Identify which cell holds the provided text, then report its [x, y] central coordinate. 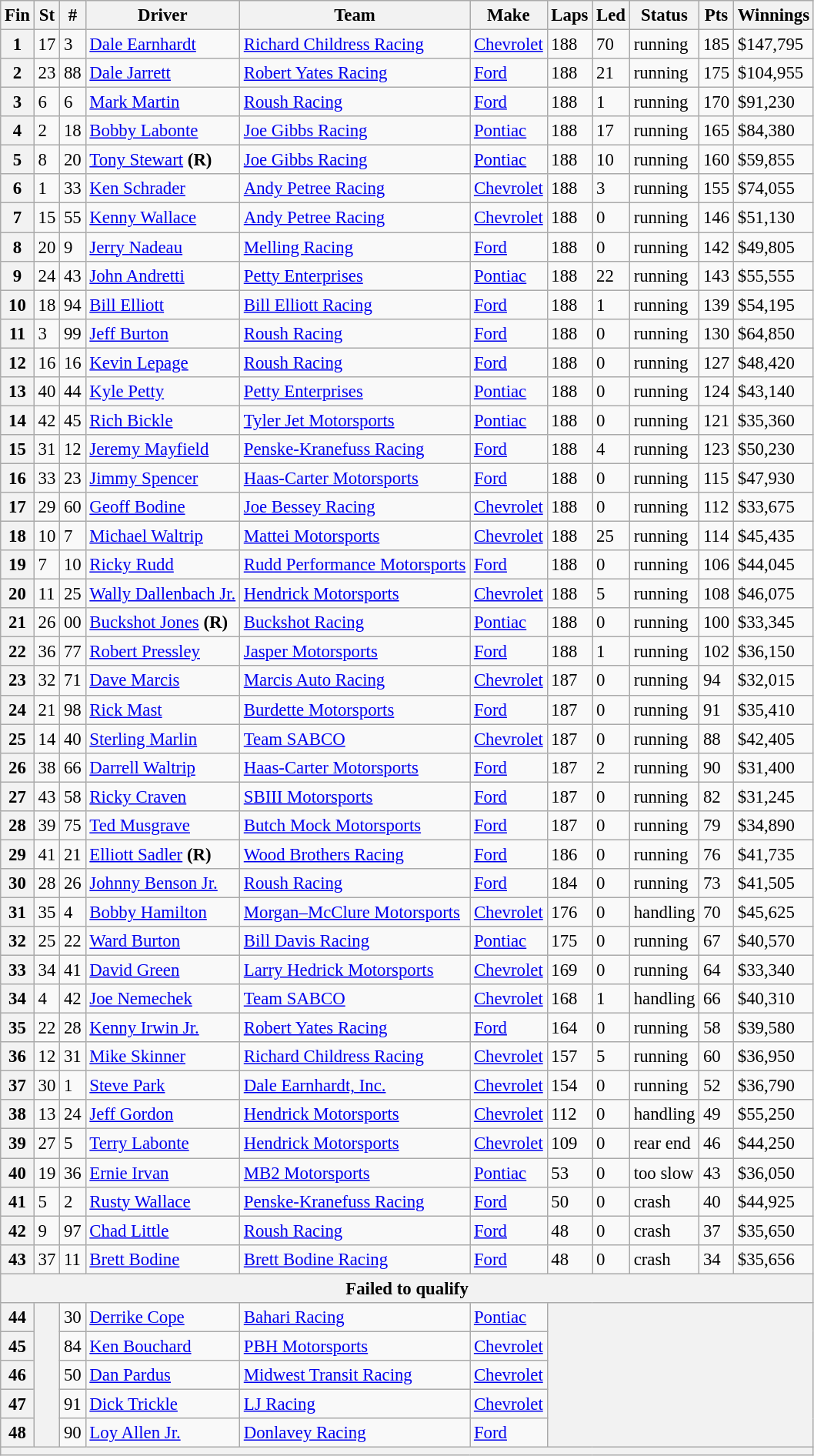
165 [717, 131]
rear end [664, 1144]
Status [664, 15]
# [72, 15]
Jeff Gordon [162, 1115]
Brett Bodine Racing [354, 1259]
157 [569, 1057]
$55,250 [773, 1115]
Tyler Jet Motorsports [354, 420]
St [46, 15]
Dick Trickle [162, 1404]
121 [717, 420]
$54,195 [773, 305]
Ted Musgrave [162, 826]
Derrike Cope [162, 1317]
PBH Motorsports [354, 1346]
170 [717, 102]
Mike Skinner [162, 1057]
Mattei Motorsports [354, 536]
Larry Hedrick Motorsports [354, 970]
Dale Earnhardt, Inc. [354, 1086]
Steve Park [162, 1086]
$33,340 [773, 970]
MB2 Motorsports [354, 1173]
Jimmy Spencer [162, 478]
160 [717, 160]
John Andretti [162, 276]
$31,245 [773, 796]
Bill Elliott [162, 305]
$50,230 [773, 449]
Fin [18, 15]
$64,850 [773, 333]
$91,230 [773, 102]
Loy Allen Jr. [162, 1433]
154 [569, 1086]
Ricky Rudd [162, 565]
Led [611, 15]
98 [72, 710]
164 [569, 1028]
76 [717, 854]
Rick Mast [162, 710]
84 [72, 1346]
Jerry Nadeau [162, 247]
Bill Elliott Racing [354, 305]
$147,795 [773, 45]
Kevin Lepage [162, 362]
Terry Labonte [162, 1144]
Geoff Bodine [162, 507]
$41,505 [773, 883]
Elliott Sadler (R) [162, 854]
109 [569, 1144]
Morgan–McClure Motorsports [354, 912]
$47,930 [773, 478]
100 [717, 623]
Robert Pressley [162, 652]
$42,405 [773, 739]
108 [717, 594]
00 [72, 623]
Kenny Wallace [162, 218]
Kenny Irwin Jr. [162, 1028]
$41,735 [773, 854]
$31,400 [773, 767]
142 [717, 247]
David Green [162, 970]
Rudd Performance Motorsports [354, 565]
99 [72, 333]
Laps [569, 15]
97 [72, 1231]
Driver [162, 15]
Dale Jarrett [162, 73]
73 [717, 883]
77 [72, 652]
79 [717, 826]
Chad Little [162, 1231]
115 [717, 478]
Ricky Craven [162, 796]
Team [354, 15]
Tony Stewart (R) [162, 160]
$74,055 [773, 189]
Bobby Labonte [162, 131]
114 [717, 536]
$48,420 [773, 362]
Johnny Benson Jr. [162, 883]
$45,435 [773, 536]
$40,310 [773, 999]
Dale Earnhardt [162, 45]
$35,410 [773, 710]
$35,656 [773, 1259]
Failed to qualify [408, 1288]
too slow [664, 1173]
$36,050 [773, 1173]
82 [717, 796]
$49,805 [773, 247]
Wood Brothers Racing [354, 854]
Jeremy Mayfield [162, 449]
Mark Martin [162, 102]
Bill Davis Racing [354, 941]
Dave Marcis [162, 681]
47 [18, 1404]
Sterling Marlin [162, 739]
106 [717, 565]
$35,360 [773, 420]
55 [72, 218]
$33,345 [773, 623]
$43,140 [773, 392]
Joe Bessey Racing [354, 507]
185 [717, 45]
$55,555 [773, 276]
$35,650 [773, 1231]
$104,955 [773, 73]
186 [569, 854]
Ken Schrader [162, 189]
Wally Dallenbach Jr. [162, 594]
$44,925 [773, 1201]
67 [717, 941]
SBIII Motorsports [354, 796]
Ernie Irvan [162, 1173]
$36,790 [773, 1086]
Michael Waltrip [162, 536]
130 [717, 333]
Brett Bodine [162, 1259]
75 [72, 826]
$33,675 [773, 507]
49 [717, 1115]
127 [717, 362]
143 [717, 276]
146 [717, 218]
$36,150 [773, 652]
Burdette Motorsports [354, 710]
$44,250 [773, 1144]
$46,075 [773, 594]
139 [717, 305]
$59,855 [773, 160]
Bahari Racing [354, 1317]
184 [569, 883]
155 [717, 189]
176 [569, 912]
Buckshot Racing [354, 623]
71 [72, 681]
Darrell Waltrip [162, 767]
Rusty Wallace [162, 1201]
Ken Bouchard [162, 1346]
Pts [717, 15]
53 [569, 1173]
Butch Mock Motorsports [354, 826]
Kyle Petty [162, 392]
Jasper Motorsports [354, 652]
$32,015 [773, 681]
$45,625 [773, 912]
124 [717, 392]
$51,130 [773, 218]
Rich Bickle [162, 420]
Dan Pardus [162, 1375]
123 [717, 449]
$84,380 [773, 131]
Make [509, 15]
$36,950 [773, 1057]
Melling Racing [354, 247]
Jeff Burton [162, 333]
Midwest Transit Racing [354, 1375]
$40,570 [773, 941]
64 [717, 970]
$34,890 [773, 826]
Bobby Hamilton [162, 912]
$39,580 [773, 1028]
168 [569, 999]
Winnings [773, 15]
102 [717, 652]
Ward Burton [162, 941]
Buckshot Jones (R) [162, 623]
$44,045 [773, 565]
LJ Racing [354, 1404]
Donlavey Racing [354, 1433]
52 [717, 1086]
Joe Nemechek [162, 999]
Marcis Auto Racing [354, 681]
169 [569, 970]
